From the cell containing the given text, extract its center point as [X, Y] coordinate. 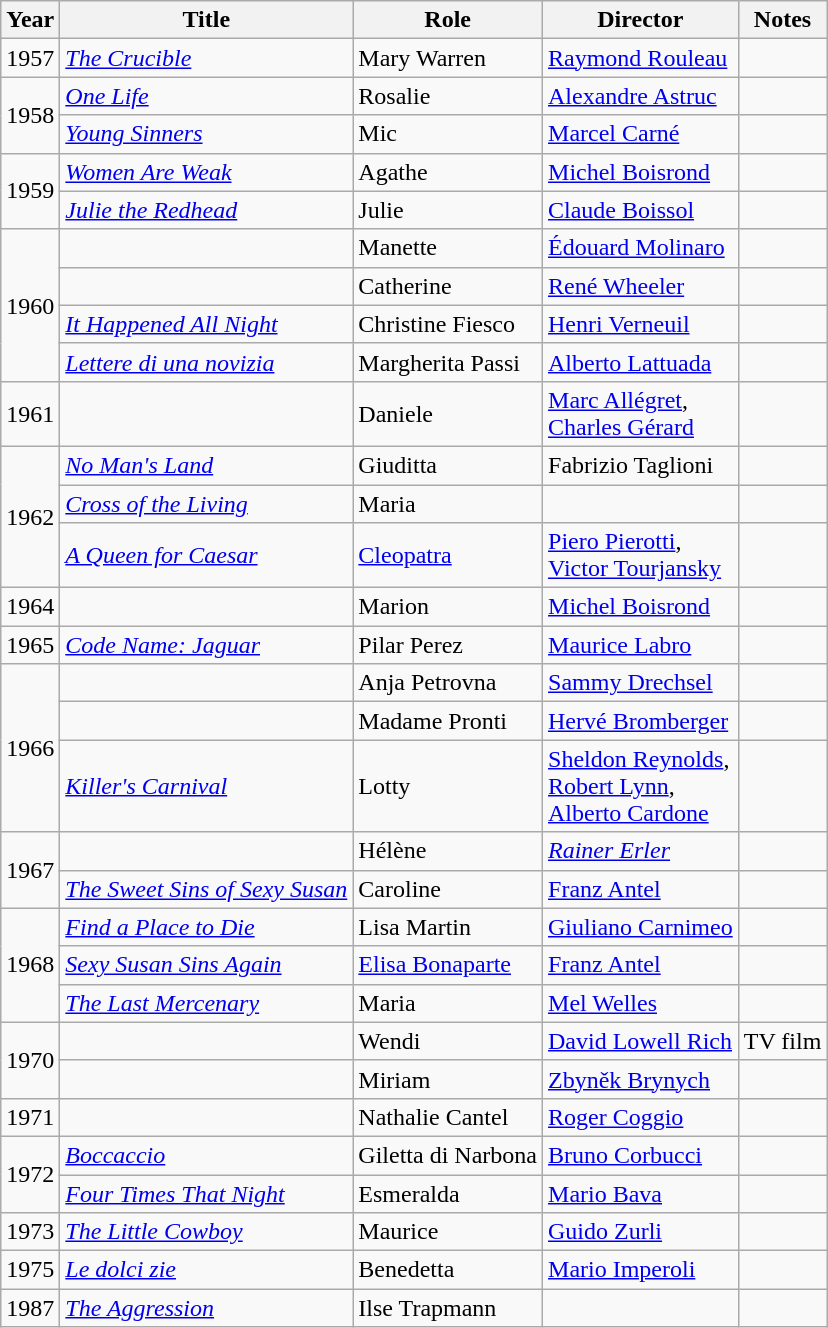
Margherita Passi [448, 362]
1972 [30, 1174]
Sexy Susan Sins Again [206, 965]
Agathe [448, 172]
Ilse Trapmann [448, 1308]
Giletta di Narbona [448, 1155]
Sheldon Reynolds,Robert Lynn,Alberto Cardone [641, 786]
Édouard Molinaro [641, 248]
Esmeralda [448, 1193]
Manette [448, 248]
Piero Pierotti,Victor Tourjansky [641, 556]
Mary Warren [448, 58]
Julie the Redhead [206, 210]
The Sweet Sins of Sexy Susan [206, 889]
Lettere di una novizia [206, 362]
Boccaccio [206, 1155]
Sammy Drechsel [641, 683]
1965 [30, 645]
Marion [448, 607]
One Life [206, 96]
1961 [30, 414]
Henri Verneuil [641, 324]
Rainer Erler [641, 851]
The Aggression [206, 1308]
Mario Bava [641, 1193]
Zbyněk Brynych [641, 1079]
Year [30, 20]
Cleopatra [448, 556]
Lotty [448, 786]
Mel Welles [641, 1003]
1962 [30, 516]
Find a Place to Die [206, 927]
It Happened All Night [206, 324]
Maurice [448, 1232]
1957 [30, 58]
Miriam [448, 1079]
1967 [30, 870]
Title [206, 20]
1971 [30, 1117]
Nathalie Cantel [448, 1117]
Code Name: Jaguar [206, 645]
Bruno Corbucci [641, 1155]
Rosalie [448, 96]
Elisa Bonaparte [448, 965]
Daniele [448, 414]
Notes [782, 20]
Mic [448, 134]
Fabrizio Taglioni [641, 465]
1960 [30, 305]
TV film [782, 1041]
1987 [30, 1308]
Marcel Carné [641, 134]
The Little Cowboy [206, 1232]
Lisa Martin [448, 927]
Alberto Lattuada [641, 362]
Hélène [448, 851]
The Last Mercenary [206, 1003]
Roger Coggio [641, 1117]
Julie [448, 210]
Role [448, 20]
Maurice Labro [641, 645]
Benedetta [448, 1270]
Madame Pronti [448, 721]
Four Times That Night [206, 1193]
Cross of the Living [206, 503]
Anja Petrovna [448, 683]
Claude Boissol [641, 210]
Young Sinners [206, 134]
Guido Zurli [641, 1232]
The Crucible [206, 58]
Mario Imperoli [641, 1270]
No Man's Land [206, 465]
Killer's Carnival [206, 786]
Pilar Perez [448, 645]
Raymond Rouleau [641, 58]
Women Are Weak [206, 172]
1975 [30, 1270]
1968 [30, 965]
1959 [30, 191]
1970 [30, 1060]
Director [641, 20]
David Lowell Rich [641, 1041]
1964 [30, 607]
Christine Fiesco [448, 324]
Caroline [448, 889]
Hervé Bromberger [641, 721]
Alexandre Astruc [641, 96]
1958 [30, 115]
1973 [30, 1232]
Wendi [448, 1041]
Catherine [448, 286]
Marc Allégret,Charles Gérard [641, 414]
Giuditta [448, 465]
Le dolci zie [206, 1270]
A Queen for Caesar [206, 556]
Giuliano Carnimeo [641, 927]
René Wheeler [641, 286]
1966 [30, 748]
